Scan for the cell matching the given text and deliver its [x, y] coordinate at center. 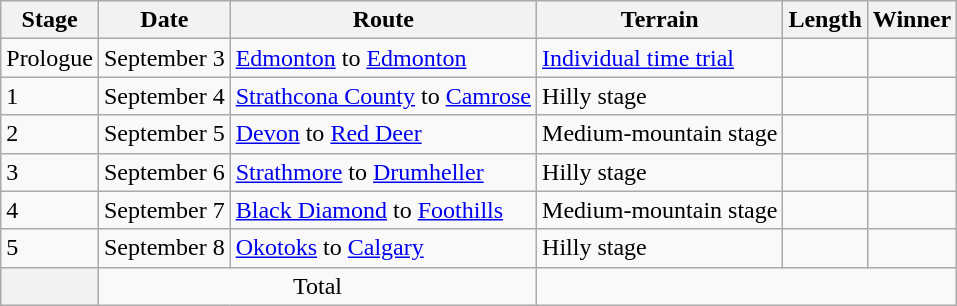
Strathcona County to Camrose [383, 96]
Date [164, 20]
Route [383, 20]
Total [317, 286]
Terrain [660, 20]
4 [50, 210]
September 3 [164, 58]
Prologue [50, 58]
Strathmore to Drumheller [383, 172]
Okotoks to Calgary [383, 248]
September 4 [164, 96]
Length [825, 20]
Edmonton to Edmonton [383, 58]
Winner [912, 20]
5 [50, 248]
Black Diamond to Foothills [383, 210]
September 8 [164, 248]
Stage [50, 20]
3 [50, 172]
September 7 [164, 210]
Devon to Red Deer [383, 134]
2 [50, 134]
September 6 [164, 172]
1 [50, 96]
Individual time trial [660, 58]
September 5 [164, 134]
